From the cell containing the given text, extract its center point as (X, Y) coordinate. 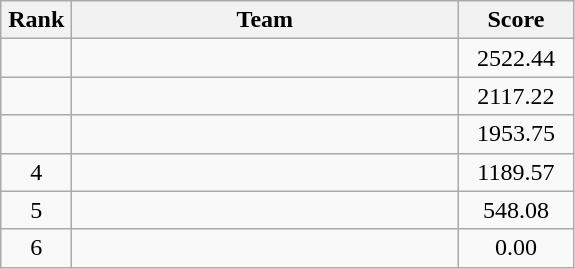
6 (36, 248)
1189.57 (516, 172)
5 (36, 210)
4 (36, 172)
1953.75 (516, 134)
Score (516, 20)
Team (265, 20)
Rank (36, 20)
2117.22 (516, 96)
548.08 (516, 210)
2522.44 (516, 58)
0.00 (516, 248)
